Return [X, Y] of the center of cell containing provided text 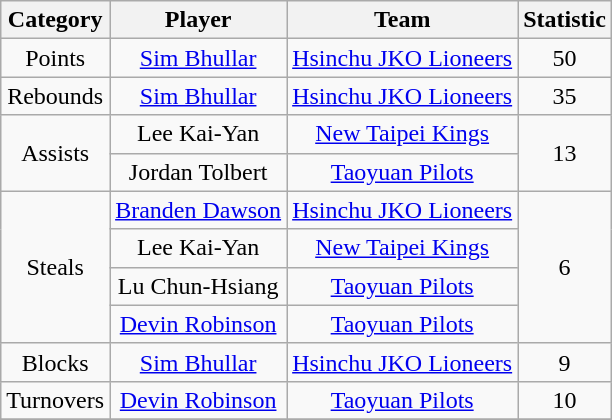
Blocks [56, 362]
Turnovers [56, 400]
10 [565, 400]
50 [565, 58]
Lu Chun-Hsiang [198, 286]
Branden Dawson [198, 210]
35 [565, 96]
9 [565, 362]
6 [565, 267]
Team [402, 20]
Points [56, 58]
Player [198, 20]
Category [56, 20]
Assists [56, 153]
Steals [56, 267]
Jordan Tolbert [198, 172]
13 [565, 153]
Rebounds [56, 96]
Statistic [565, 20]
